Detect which cell encompasses the target text, then output its [X, Y] center coordinate. 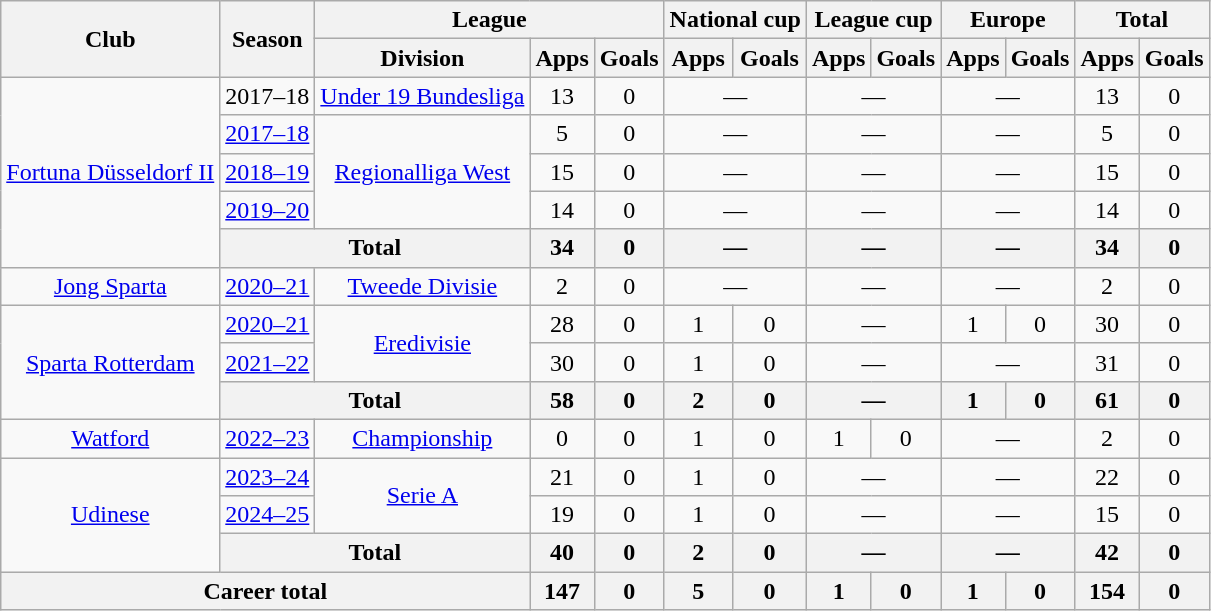
Under 19 Bundesliga [422, 96]
Regionalliga West [422, 172]
Udinese [110, 515]
147 [562, 591]
42 [1107, 553]
Jong Sparta [110, 286]
2019–20 [268, 210]
Tweede Divisie [422, 286]
Fortuna Düsseldorf II [110, 172]
2023–24 [268, 477]
Division [422, 58]
2022–23 [268, 438]
Europe [1008, 20]
League cup [873, 20]
Eredivisie [422, 343]
31 [1107, 362]
2018–19 [268, 172]
Championship [422, 438]
Watford [110, 438]
Season [268, 39]
Club [110, 39]
National cup [735, 20]
2024–25 [268, 515]
Serie A [422, 496]
61 [1107, 400]
League [490, 20]
154 [1107, 591]
22 [1107, 477]
19 [562, 515]
2021–22 [268, 362]
21 [562, 477]
Sparta Rotterdam [110, 362]
40 [562, 553]
28 [562, 324]
Career total [266, 591]
58 [562, 400]
